Search for the cell housing the specified text and yield its [x, y] center coordinate. 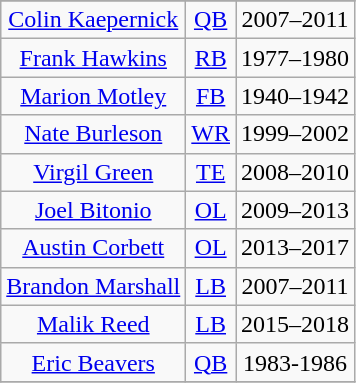
Eric Beavers [94, 362]
1999–2002 [296, 134]
Brandon Marshall [94, 286]
Joel Bitonio [94, 210]
FB [211, 96]
Colin Kaepernick [94, 20]
RB [211, 58]
2009–2013 [296, 210]
Austin Corbett [94, 248]
Virgil Green [94, 172]
WR [211, 134]
TE [211, 172]
1977–1980 [296, 58]
Malik Reed [94, 324]
Marion Motley [94, 96]
2013–2017 [296, 248]
2015–2018 [296, 324]
1940–1942 [296, 96]
Frank Hawkins [94, 58]
1983-1986 [296, 362]
2008–2010 [296, 172]
Nate Burleson [94, 134]
